Provide the [x, y] coordinate of the cell's center where the given text is located.  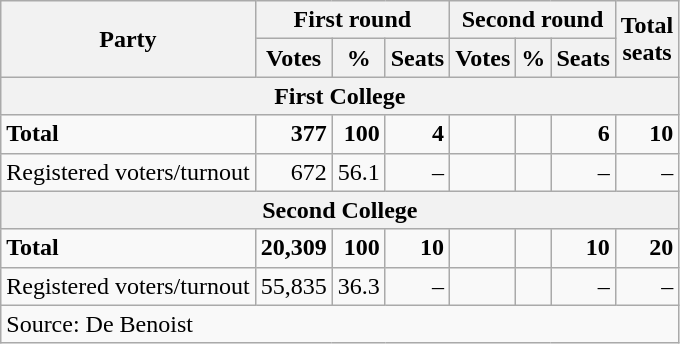
Second College [340, 210]
6 [583, 134]
36.3 [358, 286]
Second round [533, 20]
20,309 [294, 248]
First College [340, 96]
Source: De Benoist [340, 324]
55,835 [294, 286]
20 [647, 248]
First round [352, 20]
377 [294, 134]
Party [128, 39]
672 [294, 172]
4 [417, 134]
Totalseats [647, 39]
56.1 [358, 172]
